Identify which cell holds the provided text, then report its [x, y] central coordinate. 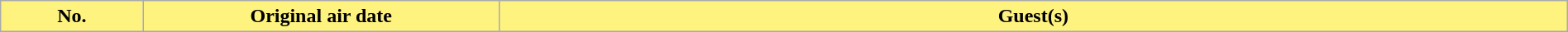
Original air date [321, 16]
No. [72, 16]
Guest(s) [1034, 16]
